Locate the cell with the specified text and output its (X, Y) center coordinate. 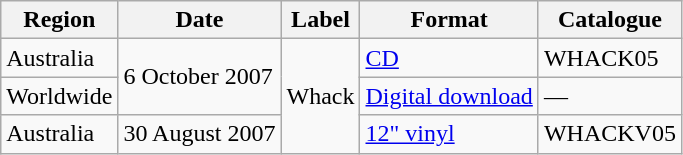
Whack (320, 96)
Label (320, 20)
Region (60, 20)
Digital download (449, 96)
Catalogue (610, 20)
— (610, 96)
WHACK05 (610, 58)
WHACKV05 (610, 134)
Format (449, 20)
30 August 2007 (200, 134)
CD (449, 58)
6 October 2007 (200, 77)
Worldwide (60, 96)
12" vinyl (449, 134)
Date (200, 20)
